Return the [X, Y] coordinate for the center point of the cell that contains the specified text.  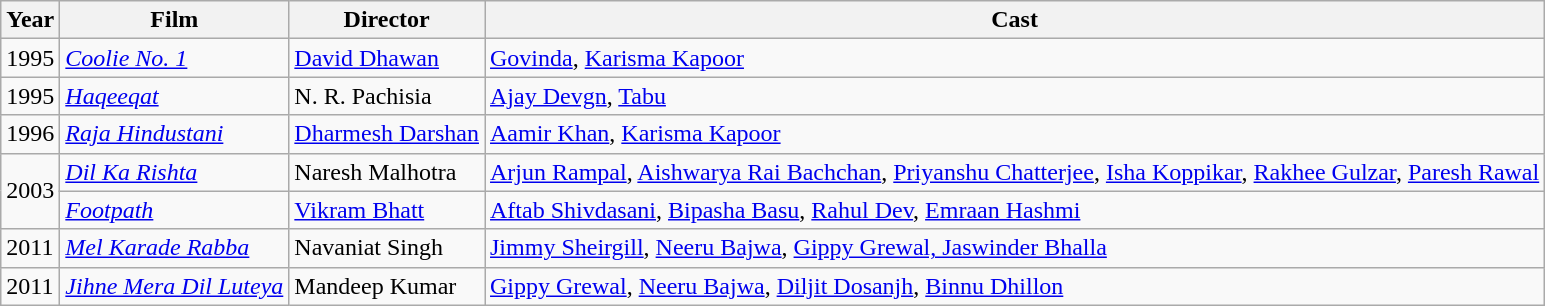
David Dhawan [387, 58]
Aftab Shivdasani, Bipasha Basu, Rahul Dev, Emraan Hashmi [1014, 210]
N. R. Pachisia [387, 96]
Arjun Rampal, Aishwarya Rai Bachchan, Priyanshu Chatterjee, Isha Koppikar, Rakhee Gulzar, Paresh Rawal [1014, 172]
Year [30, 20]
Naresh Malhotra [387, 172]
Navaniat Singh [387, 248]
Dharmesh Darshan [387, 134]
Haqeeqat [174, 96]
Footpath [174, 210]
Aamir Khan, Karisma Kapoor [1014, 134]
Director [387, 20]
Raja Hindustani [174, 134]
Dil Ka Rishta [174, 172]
Jihne Mera Dil Luteya [174, 286]
1996 [30, 134]
Film [174, 20]
Mandeep Kumar [387, 286]
Vikram Bhatt [387, 210]
Jimmy Sheirgill, Neeru Bajwa, Gippy Grewal, Jaswinder Bhalla [1014, 248]
Mel Karade Rabba [174, 248]
Gippy Grewal, Neeru Bajwa, Diljit Dosanjh, Binnu Dhillon [1014, 286]
Coolie No. 1 [174, 58]
2003 [30, 191]
Ajay Devgn, Tabu [1014, 96]
Cast [1014, 20]
Govinda, Karisma Kapoor [1014, 58]
